Identify which cell holds the provided text, then report its (x, y) central coordinate. 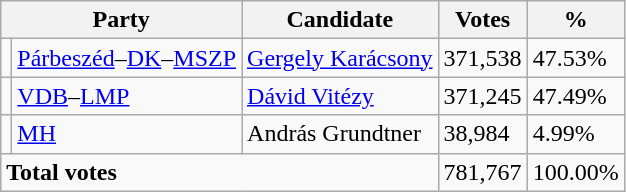
András Grundtner (340, 134)
Párbeszéd–DK–MSZP (127, 58)
MH (127, 134)
Votes (482, 20)
Dávid Vitézy (340, 96)
38,984 (482, 134)
% (576, 20)
Total votes (220, 172)
Candidate (340, 20)
781,767 (482, 172)
100.00% (576, 172)
4.99% (576, 134)
Gergely Karácsony (340, 58)
Party (122, 20)
VDB–LMP (127, 96)
47.49% (576, 96)
371,245 (482, 96)
47.53% (576, 58)
371,538 (482, 58)
